Find where the given text appears and provide that cell's center as (X, Y) coordinate. 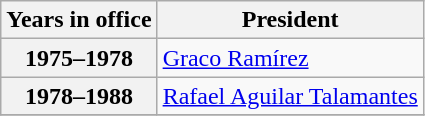
Years in office (79, 20)
1978–1988 (79, 96)
Graco Ramírez (290, 58)
1975–1978 (79, 58)
President (290, 20)
Rafael Aguilar Talamantes (290, 96)
